Pinpoint the cell where the given text exists, returning its (x, y) midpoint coordinate. 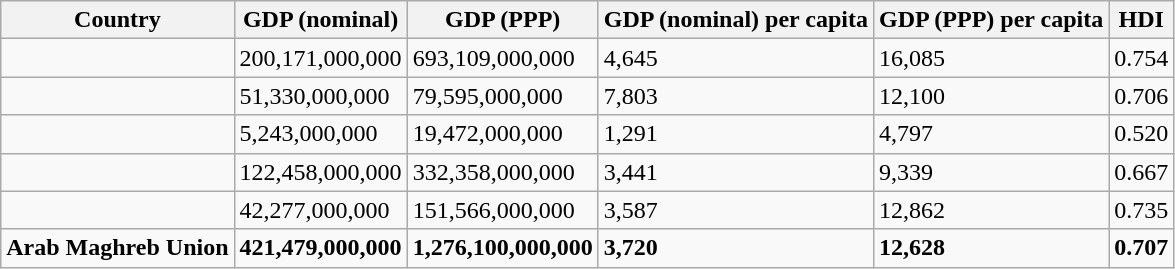
122,458,000,000 (320, 172)
0.667 (1142, 172)
7,803 (736, 96)
693,109,000,000 (502, 58)
9,339 (990, 172)
0.707 (1142, 248)
151,566,000,000 (502, 210)
0.520 (1142, 134)
Country (118, 20)
4,797 (990, 134)
GDP (nominal) (320, 20)
1,291 (736, 134)
12,862 (990, 210)
79,595,000,000 (502, 96)
3,441 (736, 172)
4,645 (736, 58)
GDP (PPP) per capita (990, 20)
12,100 (990, 96)
51,330,000,000 (320, 96)
GDP (nominal) per capita (736, 20)
3,720 (736, 248)
0.754 (1142, 58)
19,472,000,000 (502, 134)
42,277,000,000 (320, 210)
421,479,000,000 (320, 248)
0.735 (1142, 210)
0.706 (1142, 96)
332,358,000,000 (502, 172)
5,243,000,000 (320, 134)
200,171,000,000 (320, 58)
3,587 (736, 210)
16,085 (990, 58)
GDP (PPP) (502, 20)
1,276,100,000,000 (502, 248)
HDI (1142, 20)
12,628 (990, 248)
Arab Maghreb Union (118, 248)
